Identify which cell holds the provided text, then report its [X, Y] central coordinate. 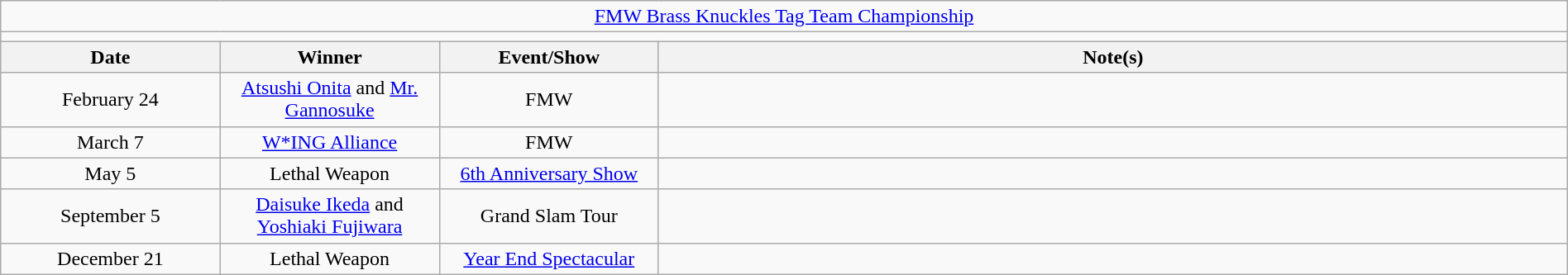
February 24 [111, 99]
Date [111, 57]
May 5 [111, 173]
Daisuke Ikeda and Yoshiaki Fujiwara [329, 216]
W*ING Alliance [329, 142]
6th Anniversary Show [549, 173]
Event/Show [549, 57]
March 7 [111, 142]
Grand Slam Tour [549, 216]
September 5 [111, 216]
Year End Spectacular [549, 258]
Winner [329, 57]
December 21 [111, 258]
Note(s) [1113, 57]
FMW Brass Knuckles Tag Team Championship [784, 17]
Atsushi Onita and Mr. Gannosuke [329, 99]
